Scan for the cell matching the given text and deliver its [X, Y] coordinate at center. 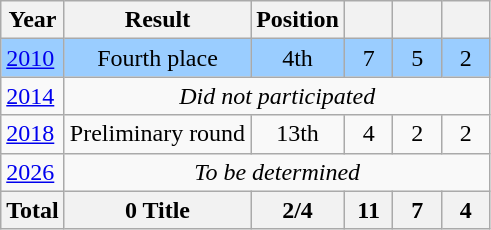
5 [418, 58]
2018 [33, 134]
Fourth place [157, 58]
2/4 [298, 210]
Result [157, 20]
2010 [33, 58]
11 [368, 210]
To be determined [277, 172]
Did not participated [277, 96]
Total [33, 210]
2014 [33, 96]
Preliminary round [157, 134]
0 Title [157, 210]
4th [298, 58]
Position [298, 20]
13th [298, 134]
Year [33, 20]
2026 [33, 172]
